Find where the given text appears and provide that cell's center as [X, Y] coordinate. 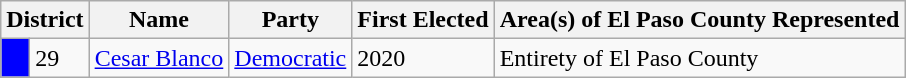
First Elected [423, 20]
Area(s) of El Paso County Represented [700, 20]
District [45, 20]
Entirety of El Paso County [700, 58]
2020 [423, 58]
Name [159, 20]
Party [290, 20]
29 [60, 58]
Democratic [290, 58]
Cesar Blanco [159, 58]
